Determine the [X, Y] coordinate at the center of the cell enclosing the given text.  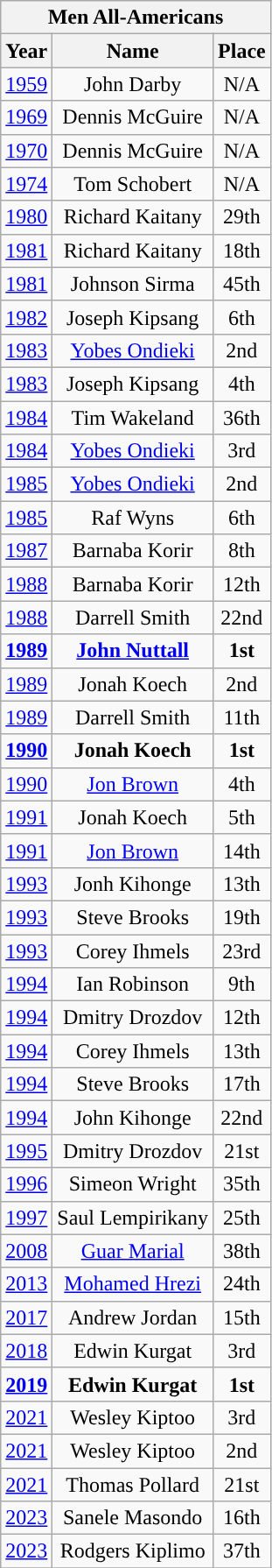
Andrew Jordan [133, 1317]
9th [242, 985]
Place [242, 51]
14th [242, 851]
2013 [26, 1284]
Sanele Masondo [133, 1518]
2018 [26, 1351]
19th [242, 917]
1959 [26, 84]
29th [242, 217]
Jonh Kihonge [133, 884]
38th [242, 1251]
Thomas Pollard [133, 1485]
37th [242, 1551]
Tim Wakeland [133, 418]
Ian Robinson [133, 985]
Guar Marial [133, 1251]
1996 [26, 1184]
2019 [26, 1384]
Men All-Americans [136, 18]
23rd [242, 950]
1980 [26, 217]
Rodgers Kiplimo [133, 1551]
24th [242, 1284]
1987 [26, 551]
Simeon Wright [133, 1184]
18th [242, 251]
Tom Schobert [133, 184]
45th [242, 284]
John Nuttall [133, 651]
15th [242, 1317]
Johnson Sirma [133, 284]
1974 [26, 184]
16th [242, 1518]
36th [242, 418]
1995 [26, 1151]
Name [133, 51]
Raf Wyns [133, 518]
Year [26, 51]
1970 [26, 151]
John Kihonge [133, 1118]
11th [242, 717]
8th [242, 551]
1982 [26, 317]
2017 [26, 1317]
Mohamed Hrezi [133, 1284]
5th [242, 817]
2008 [26, 1251]
25th [242, 1218]
John Darby [133, 84]
1997 [26, 1218]
1969 [26, 117]
17th [242, 1084]
Saul Lempirikany [133, 1218]
35th [242, 1184]
